Find where the given text appears and provide that cell's center as (x, y) coordinate. 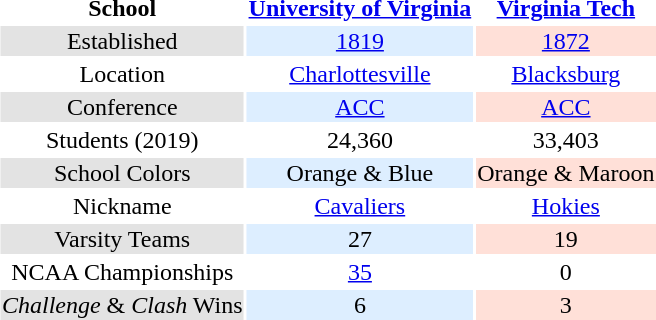
School Colors (122, 173)
Challenge & Clash Wins (122, 305)
Hokies (566, 206)
Students (2019) (122, 140)
19 (566, 239)
Varsity Teams (122, 239)
35 (360, 272)
3 (566, 305)
Nickname (122, 206)
1872 (566, 41)
Established (122, 41)
Cavaliers (360, 206)
0 (566, 272)
24,360 (360, 140)
Orange & Maroon (566, 173)
Blacksburg (566, 74)
NCAA Championships (122, 272)
33,403 (566, 140)
Orange & Blue (360, 173)
Conference (122, 107)
6 (360, 305)
Charlottesville (360, 74)
27 (360, 239)
Location (122, 74)
1819 (360, 41)
